Extract the [x, y] coordinate from the center of the cell holding the provided text.  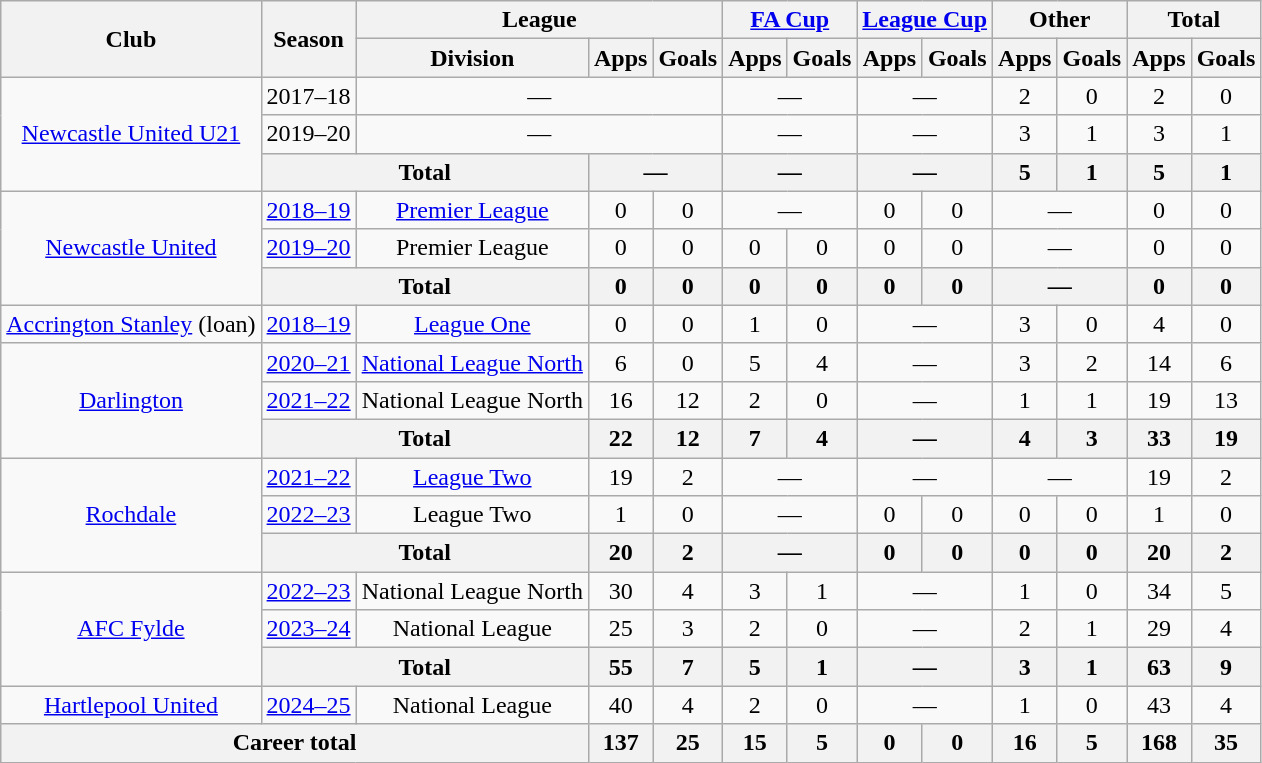
9 [1226, 667]
Season [308, 39]
30 [620, 591]
2017–18 [308, 96]
34 [1159, 591]
33 [1159, 438]
63 [1159, 667]
168 [1159, 743]
2023–24 [308, 629]
League One [472, 324]
Club [131, 39]
FA Cup [790, 20]
2020–21 [308, 362]
Darlington [131, 400]
Career total [295, 743]
40 [620, 705]
Accrington Stanley (loan) [131, 324]
22 [620, 438]
AFC Fylde [131, 629]
137 [620, 743]
2024–25 [308, 705]
Hartlepool United [131, 705]
13 [1226, 400]
Other [1060, 20]
35 [1226, 743]
43 [1159, 705]
14 [1159, 362]
Division [472, 58]
Rochdale [131, 515]
15 [755, 743]
Newcastle United U21 [131, 134]
League [539, 20]
League Cup [925, 20]
29 [1159, 629]
55 [620, 667]
Newcastle United [131, 248]
